Find where the given text appears and provide that cell's center as (X, Y) coordinate. 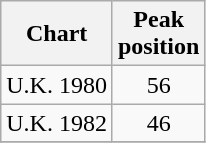
56 (158, 85)
46 (158, 123)
U.K. 1980 (57, 85)
U.K. 1982 (57, 123)
Chart (57, 34)
Peakposition (158, 34)
